Return (X, Y) of the center of cell containing provided text 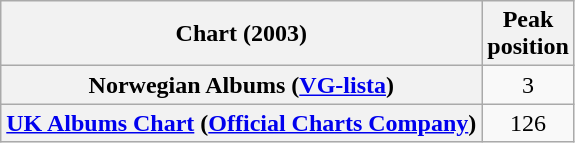
Norwegian Albums (VG-lista) (242, 85)
3 (528, 85)
Chart (2003) (242, 34)
126 (528, 123)
Peakposition (528, 34)
UK Albums Chart (Official Charts Company) (242, 123)
